For the text-containing cell, return its midpoint in (X, Y) coordinate format. 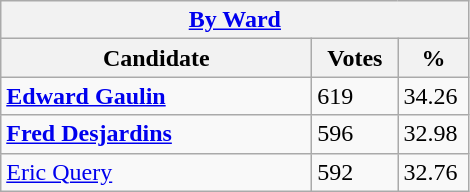
Votes (355, 58)
596 (355, 134)
% (434, 58)
Edward Gaulin (156, 96)
By Ward (235, 20)
32.76 (434, 172)
592 (355, 172)
Fred Desjardins (156, 134)
Eric Query (156, 172)
34.26 (434, 96)
619 (355, 96)
32.98 (434, 134)
Candidate (156, 58)
